Scan for the cell matching the given text and deliver its (X, Y) coordinate at center. 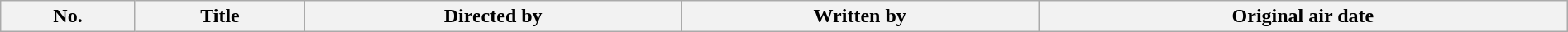
Written by (860, 16)
Original air date (1303, 16)
No. (68, 16)
Directed by (493, 16)
Title (220, 16)
